Find where the given text appears and provide that cell's center as (x, y) coordinate. 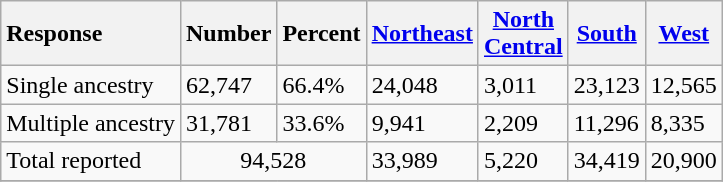
South (606, 34)
Total reported (91, 161)
Response (91, 34)
8,335 (684, 123)
2,209 (523, 123)
Multiple ancestry (91, 123)
Northeast (422, 34)
33,989 (422, 161)
62,747 (228, 85)
West (684, 34)
34,419 (606, 161)
11,296 (606, 123)
12,565 (684, 85)
24,048 (422, 85)
9,941 (422, 123)
Single ancestry (91, 85)
20,900 (684, 161)
Number (228, 34)
23,123 (606, 85)
66.4% (322, 85)
94,528 (273, 161)
North Central (523, 34)
33.6% (322, 123)
3,011 (523, 85)
31,781 (228, 123)
5,220 (523, 161)
Percent (322, 34)
